Capture the cell that displays the provided text and extract its [x, y] central coordinate. 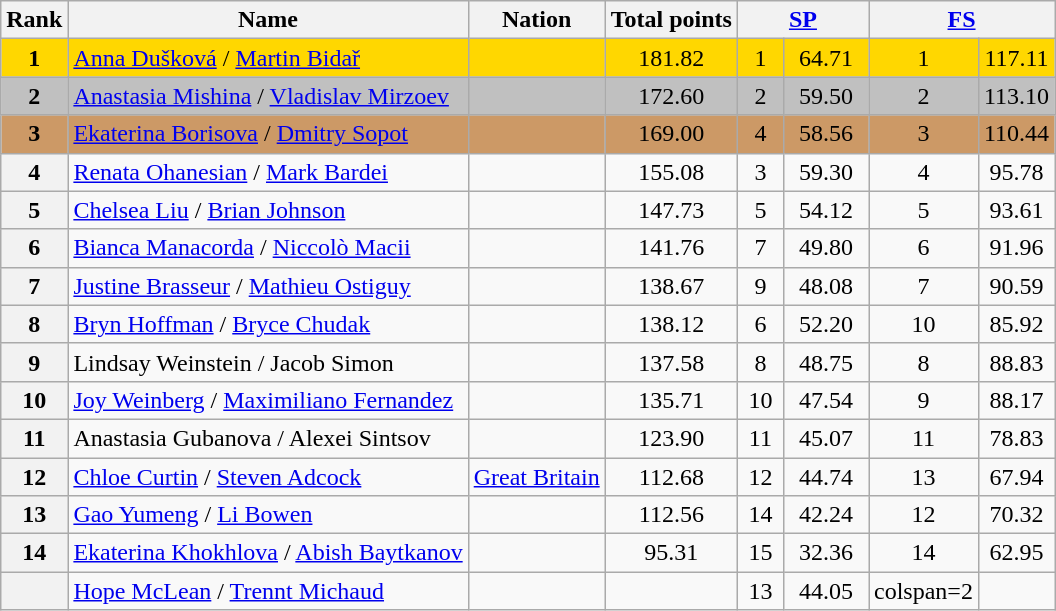
58.56 [826, 134]
SP [802, 20]
Bryn Hoffman / Bryce Chudak [268, 324]
54.12 [826, 210]
147.73 [671, 210]
44.74 [826, 477]
48.75 [826, 362]
64.71 [826, 58]
95.78 [1016, 172]
169.00 [671, 134]
112.68 [671, 477]
138.67 [671, 286]
141.76 [671, 248]
Gao Yumeng / Li Bowen [268, 515]
88.83 [1016, 362]
59.50 [826, 96]
135.71 [671, 400]
88.17 [1016, 400]
Total points [671, 20]
172.60 [671, 96]
FS [961, 20]
Nation [536, 20]
Justine Brasseur / Mathieu Ostiguy [268, 286]
155.08 [671, 172]
Joy Weinberg / Maximiliano Fernandez [268, 400]
48.08 [826, 286]
colspan=2 [923, 591]
Anastasia Gubanova / Alexei Sintsov [268, 438]
Ekaterina Borisova / Dmitry Sopot [268, 134]
93.61 [1016, 210]
110.44 [1016, 134]
70.32 [1016, 515]
91.96 [1016, 248]
67.94 [1016, 477]
112.56 [671, 515]
49.80 [826, 248]
Anna Dušková / Martin Bidař [268, 58]
45.07 [826, 438]
90.59 [1016, 286]
32.36 [826, 553]
44.05 [826, 591]
95.31 [671, 553]
15 [760, 553]
138.12 [671, 324]
123.90 [671, 438]
Lindsay Weinstein / Jacob Simon [268, 362]
Bianca Manacorda / Niccolò Macii [268, 248]
Chelsea Liu / Brian Johnson [268, 210]
117.11 [1016, 58]
113.10 [1016, 96]
62.95 [1016, 553]
47.54 [826, 400]
Anastasia Mishina / Vladislav Mirzoev [268, 96]
Hope McLean / Trennt Michaud [268, 591]
Ekaterina Khokhlova / Abish Baytkanov [268, 553]
59.30 [826, 172]
Name [268, 20]
181.82 [671, 58]
42.24 [826, 515]
137.58 [671, 362]
52.20 [826, 324]
Chloe Curtin / Steven Adcock [268, 477]
Great Britain [536, 477]
Rank [34, 20]
78.83 [1016, 438]
Renata Ohanesian / Mark Bardei [268, 172]
85.92 [1016, 324]
